Determine the [x, y] coordinate at the center of the cell enclosing the given text.  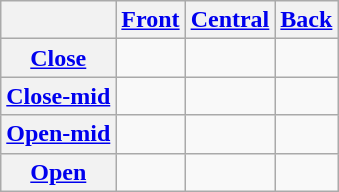
Front [150, 20]
Open-mid [58, 134]
Back [306, 20]
Close [58, 58]
Close-mid [58, 96]
Central [230, 20]
Open [58, 172]
